Provide the [X, Y] coordinate of the cell's center where the given text is located.  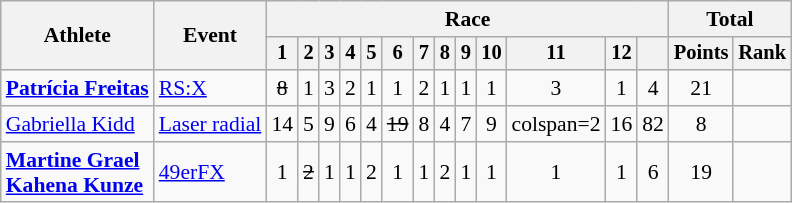
11 [556, 54]
Athlete [78, 36]
16 [622, 124]
Race [468, 19]
49erFX [210, 172]
82 [653, 124]
Rank [762, 54]
RS:X [210, 88]
Total [730, 19]
colspan=2 [556, 124]
Event [210, 36]
14 [282, 124]
Patrícia Freitas [78, 88]
Laser radial [210, 124]
10 [491, 54]
12 [622, 54]
Gabriella Kidd [78, 124]
21 [701, 88]
Martine GraelKahena Kunze [78, 172]
Points [701, 54]
